Return (x, y) of the center of cell containing provided text 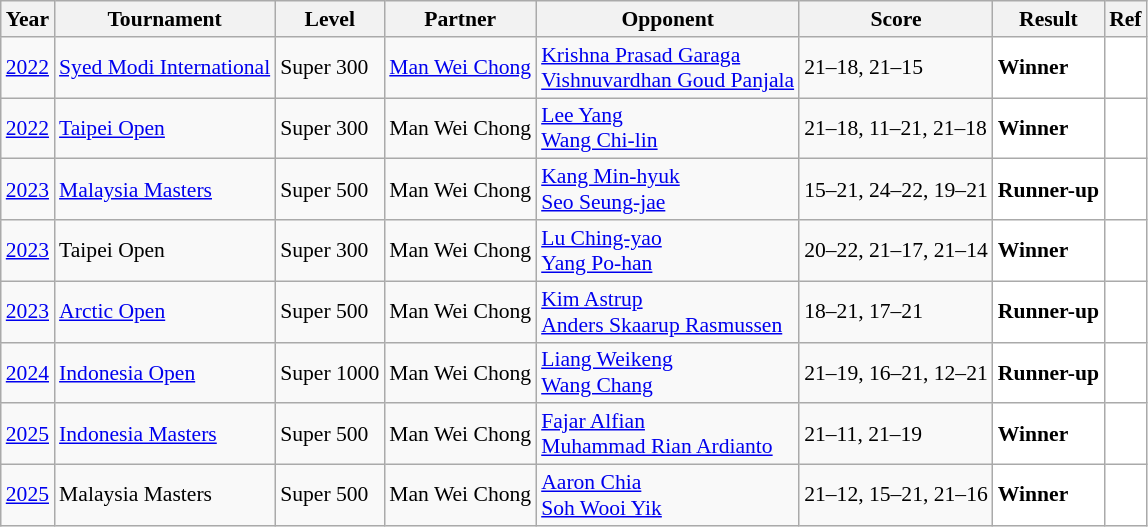
Indonesia Masters (164, 434)
Tournament (164, 19)
21–18, 21–15 (896, 68)
Kim Astrup Anders Skaarup Rasmussen (668, 312)
21–19, 16–21, 12–21 (896, 372)
21–11, 21–19 (896, 434)
Fajar Alfian Muhammad Rian Ardianto (668, 434)
Year (28, 19)
Arctic Open (164, 312)
Lu Ching-yao Yang Po-han (668, 250)
2024 (28, 372)
Indonesia Open (164, 372)
15–21, 24–22, 19–21 (896, 190)
Score (896, 19)
Ref (1125, 19)
20–22, 21–17, 21–14 (896, 250)
Lee Yang Wang Chi-lin (668, 128)
Super 1000 (330, 372)
Aaron Chia Soh Wooi Yik (668, 496)
Krishna Prasad Garaga Vishnuvardhan Goud Panjala (668, 68)
Kang Min-hyuk Seo Seung-jae (668, 190)
Level (330, 19)
Opponent (668, 19)
Result (1048, 19)
21–12, 15–21, 21–16 (896, 496)
Partner (460, 19)
18–21, 17–21 (896, 312)
21–18, 11–21, 21–18 (896, 128)
Syed Modi International (164, 68)
Liang Weikeng Wang Chang (668, 372)
